Locate the cell with the specified text and output its (X, Y) center coordinate. 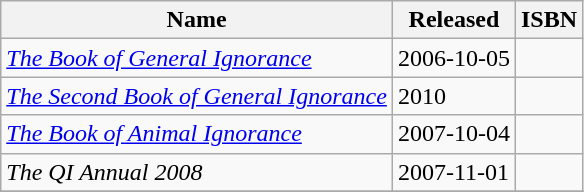
The QI Annual 2008 (197, 172)
2006-10-05 (454, 58)
ISBN (548, 20)
Released (454, 20)
The Second Book of General Ignorance (197, 96)
The Book of General Ignorance (197, 58)
2007-10-04 (454, 134)
2007-11-01 (454, 172)
Name (197, 20)
2010 (454, 96)
The Book of Animal Ignorance (197, 134)
